From the cell containing the given text, extract its center point as (X, Y) coordinate. 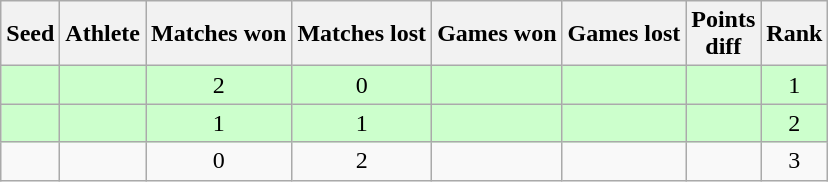
Matches lost (362, 34)
Pointsdiff (724, 34)
Matches won (219, 34)
Athlete (103, 34)
Seed (30, 34)
Games won (497, 34)
3 (794, 161)
Rank (794, 34)
Games lost (624, 34)
